Output the [x, y] coordinate of the center of the cell containing the given text.  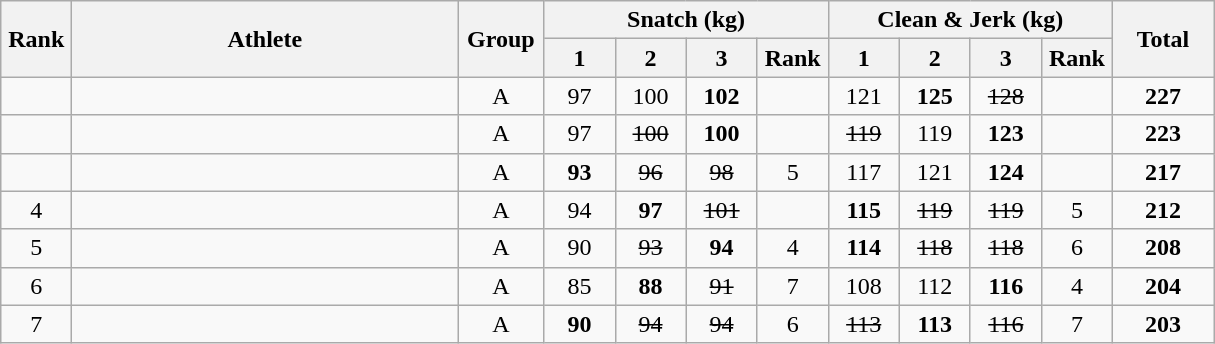
96 [650, 172]
117 [864, 172]
91 [722, 286]
Snatch (kg) [686, 20]
108 [864, 286]
112 [934, 286]
212 [1162, 210]
88 [650, 286]
227 [1162, 96]
223 [1162, 134]
85 [580, 286]
124 [1006, 172]
114 [864, 248]
128 [1006, 96]
Clean & Jerk (kg) [970, 20]
101 [722, 210]
203 [1162, 324]
Total [1162, 39]
115 [864, 210]
102 [722, 96]
123 [1006, 134]
Group [501, 39]
208 [1162, 248]
217 [1162, 172]
204 [1162, 286]
98 [722, 172]
125 [934, 96]
Athlete [265, 39]
